Return the (x, y) coordinate for the center point of the cell that contains the specified text.  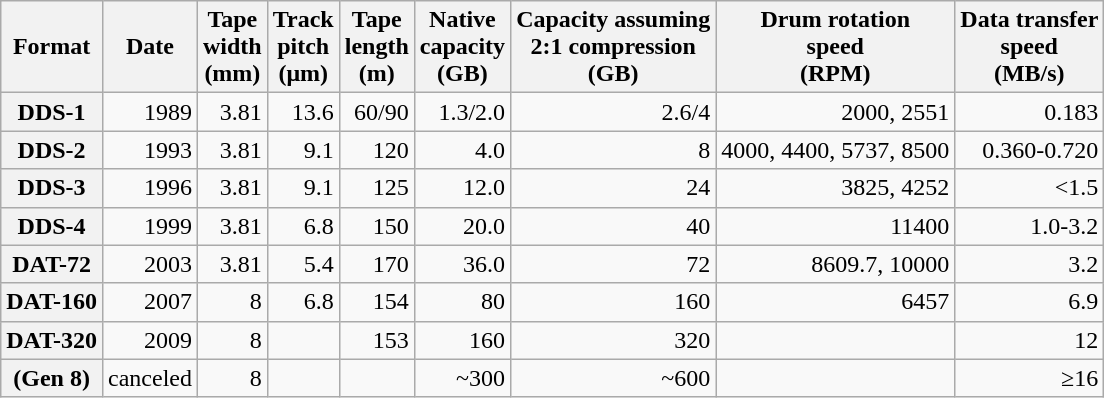
Tapelength(m) (376, 47)
5.4 (303, 264)
2.6/4 (614, 112)
150 (376, 226)
1989 (150, 112)
80 (462, 302)
153 (376, 340)
120 (376, 150)
2000, 2551 (836, 112)
13.6 (303, 112)
1.3/2.0 (462, 112)
Capacity assuming2:1 compression(GB) (614, 47)
1996 (150, 188)
36.0 (462, 264)
~600 (614, 378)
0.183 (1030, 112)
Format (52, 47)
20.0 (462, 226)
154 (376, 302)
Trackpitch(μm) (303, 47)
4000, 4400, 5737, 8500 (836, 150)
6457 (836, 302)
12.0 (462, 188)
Drum rotationspeed(RPM) (836, 47)
11400 (836, 226)
Date (150, 47)
40 (614, 226)
60/90 (376, 112)
Tapewidth(mm) (232, 47)
6.9 (1030, 302)
Data transferspeed(MB/s) (1030, 47)
8609.7, 10000 (836, 264)
Nativecapacity(GB) (462, 47)
DDS-4 (52, 226)
320 (614, 340)
DDS-3 (52, 188)
DAT-160 (52, 302)
125 (376, 188)
DDS-2 (52, 150)
DDS-1 (52, 112)
2009 (150, 340)
2007 (150, 302)
4.0 (462, 150)
1999 (150, 226)
(Gen 8) (52, 378)
DAT-72 (52, 264)
≥16 (1030, 378)
3.2 (1030, 264)
72 (614, 264)
3825, 4252 (836, 188)
2003 (150, 264)
1.0-3.2 (1030, 226)
0.360-0.720 (1030, 150)
<1.5 (1030, 188)
DAT-320 (52, 340)
1993 (150, 150)
24 (614, 188)
170 (376, 264)
12 (1030, 340)
~300 (462, 378)
canceled (150, 378)
